Locate the cell with the specified text and output its [x, y] center coordinate. 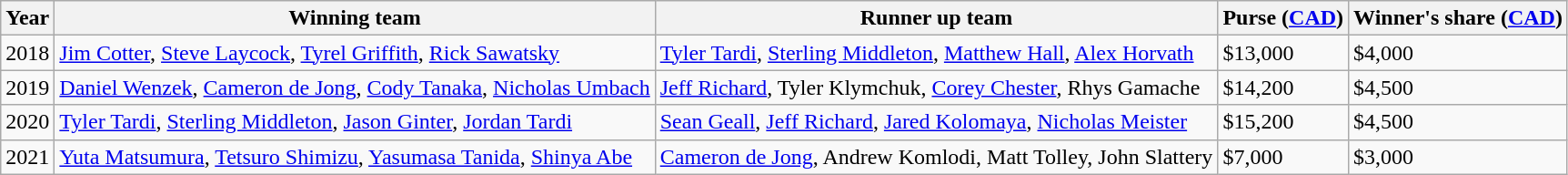
Yuta Matsumura, Tetsuro Shimizu, Yasumasa Tanida, Shinya Abe [355, 157]
Sean Geall, Jeff Richard, Jared Kolomaya, Nicholas Meister [937, 122]
$4,000 [1459, 53]
Runner up team [937, 18]
2020 [27, 122]
Year [27, 18]
Winner's share (CAD) [1459, 18]
2018 [27, 53]
$3,000 [1459, 157]
Cameron de Jong, Andrew Komlodi, Matt Tolley, John Slattery [937, 157]
$7,000 [1283, 157]
Tyler Tardi, Sterling Middleton, Jason Ginter, Jordan Tardi [355, 122]
2021 [27, 157]
Jeff Richard, Tyler Klymchuk, Corey Chester, Rhys Gamache [937, 87]
Winning team [355, 18]
Purse (CAD) [1283, 18]
Daniel Wenzek, Cameron de Jong, Cody Tanaka, Nicholas Umbach [355, 87]
$15,200 [1283, 122]
$14,200 [1283, 87]
$13,000 [1283, 53]
Tyler Tardi, Sterling Middleton, Matthew Hall, Alex Horvath [937, 53]
2019 [27, 87]
Jim Cotter, Steve Laycock, Tyrel Griffith, Rick Sawatsky [355, 53]
